Detect which cell encompasses the target text, then output its (x, y) center coordinate. 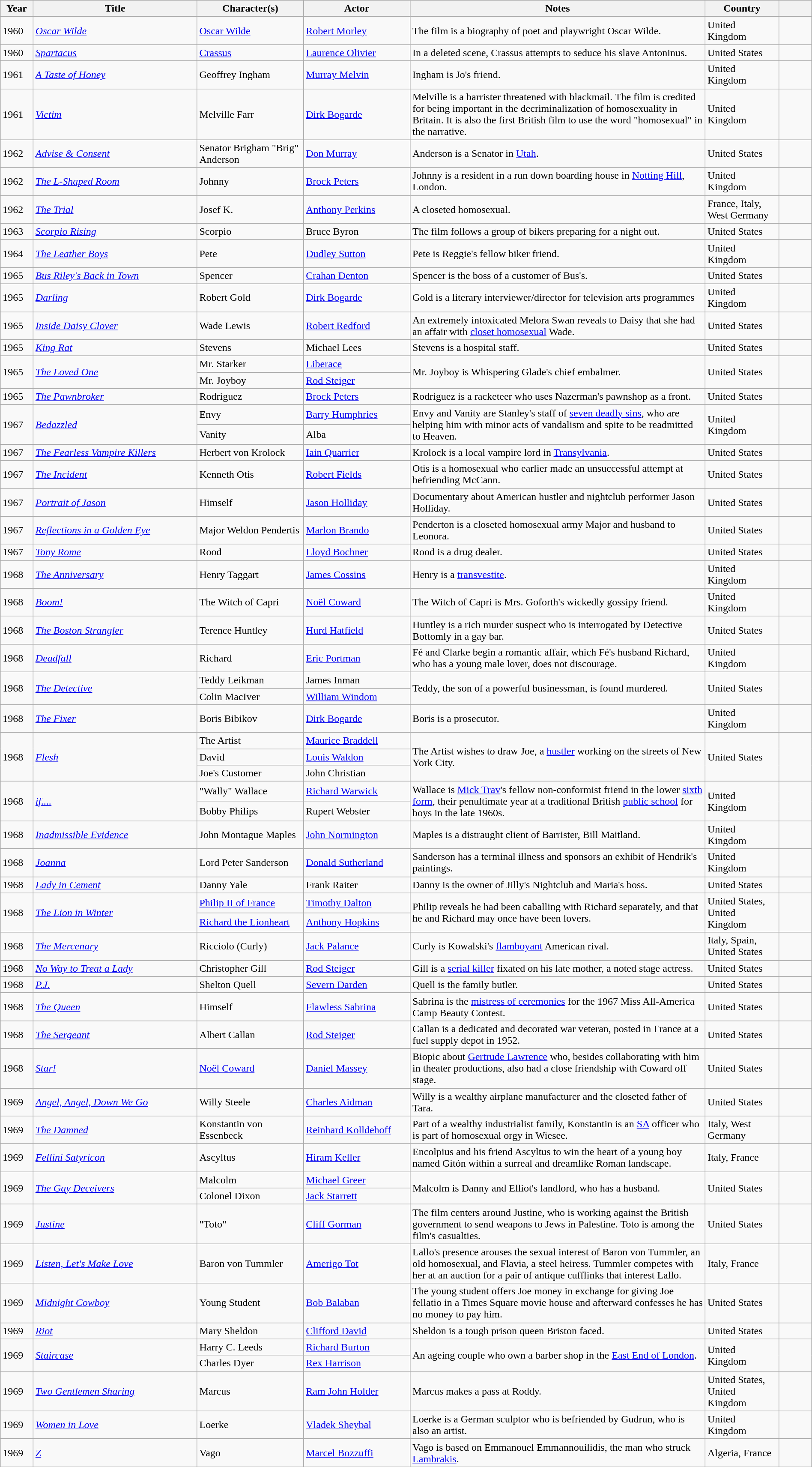
The Boston Strangler (115, 630)
Barry Humphries (357, 415)
Danny Yale (250, 885)
Rodriguez (250, 397)
Deadfall (115, 658)
Algeria, France (742, 1452)
An extremely intoxicated Melora Swan reveals to Daisy that she had an affair with closet homosexual Wade. (558, 326)
Henry Taggart (250, 574)
Reinhard Kolldehoff (357, 1130)
Terence Huntley (250, 630)
Boris is a prosecutor. (558, 719)
The Detective (115, 688)
Hurd Hatfield (357, 630)
Year (17, 9)
Fé and Clarke begin a romantic affair, which Fé's husband Richard, who has a young male lover, does not discourage. (558, 658)
No Way to Treat a Lady (115, 968)
Vladek Sheybal (357, 1425)
Michael Greer (357, 1180)
Crassus (250, 53)
Vago is based on Emmanouel Emmannouilidis, the man who struck Lambrakis. (558, 1452)
Don Murray (357, 153)
Italy, West Germany (742, 1130)
Loerke (250, 1425)
Midnight Cowboy (115, 1303)
Charles Aidman (357, 1102)
Maples is a distraught client of Barrister, Bill Maitland. (558, 835)
Herbert von Krolock (250, 452)
Willy is a wealthy airplane manufacturer and the closeted father of Tara. (558, 1102)
Sanderson has a terminal illness and sponsors an exhibit of Hendrik's paintings. (558, 863)
Angel, Angel, Down We Go (115, 1102)
The Witch of Capri (250, 602)
Harry C. Leeds (250, 1347)
Marlon Brando (357, 530)
Penderton is a closeted homosexual army Major and husband to Leonora. (558, 530)
Robert Fields (357, 475)
In a deleted scene, Crassus attempts to seduce his slave Antoninus. (558, 53)
John Montague Maples (250, 835)
Scorpio Rising (115, 231)
Henry is a transvestite. (558, 574)
Malcolm is Danny and Elliot's landlord, who has a husband. (558, 1188)
Marcel Bozzuffi (357, 1452)
Spencer (250, 275)
Eric Portman (357, 658)
Mr. Starker (250, 364)
Tony Rome (115, 552)
Lord Peter Sanderson (250, 863)
The L-Shaped Room (115, 182)
Alba (357, 434)
Ram John Holder (357, 1391)
Pete (250, 254)
Josef K. (250, 209)
Robert Gold (250, 297)
Daniel Massey (357, 1068)
The Incident (115, 475)
The Leather Boys (115, 254)
France, Italy, West Germany (742, 209)
Krolock is a local vampire lord in Transylvania. (558, 452)
Vanity (250, 434)
Colin MacIver (250, 696)
Ingham is Jo's friend. (558, 75)
Bob Balaban (357, 1303)
Rodriguez is a racketeer who uses Nazerman's pawnshop as a front. (558, 397)
Bobby Philips (250, 811)
Richard (250, 658)
Teddy Leikman (250, 680)
Christopher Gill (250, 968)
Senator Brigham "Brig" Anderson (250, 153)
James Cossins (357, 574)
Scorpio (250, 231)
1963 (17, 231)
Melville Farr (250, 114)
A Taste of Honey (115, 75)
Jack Palance (357, 946)
Star! (115, 1068)
Johnny (250, 182)
Mr. Joyboy is Whispering Glade's chief embalmer. (558, 372)
Documentary about American hustler and nightclub performer Jason Holliday. (558, 502)
Major Weldon Pendertis (250, 530)
Marcus makes a pass at Roddy. (558, 1391)
Marcus (250, 1391)
Joe's Customer (250, 773)
Robert Redford (357, 326)
Inside Daisy Clover (115, 326)
The Mercenary (115, 946)
The Sergeant (115, 1034)
Malcolm (250, 1180)
Clifford David (357, 1331)
Loerke is a German sculptor who is befriended by Gudrun, who is also an artist. (558, 1425)
Konstantin von Essenbeck (250, 1130)
William Windom (357, 696)
Anthony Perkins (357, 209)
Fellini Satyricon (115, 1158)
Maurice Braddell (357, 741)
Vago (250, 1452)
King Rat (115, 348)
Michael Lees (357, 348)
Amerigo Tot (357, 1263)
Gold is a literary interviewer/director for television arts programmes (558, 297)
The film follows a group of bikers preparing for a night out. (558, 231)
Robert Morley (357, 31)
The Artist (250, 741)
Part of a wealthy industrialist family, Konstantin is an SA officer who is part of homosexual orgy in Wiesee. (558, 1130)
Spencer is the boss of a customer of Bus's. (558, 275)
Z (115, 1452)
Justine (115, 1224)
Ricciolo (Curly) (250, 946)
The film is a biography of poet and playwright Oscar Wilde. (558, 31)
An ageing couple who own a barber shop in the East End of London. (558, 1355)
Laurence Olivier (357, 53)
The Artist wishes to draw Joe, a hustler working on the streets of New York City. (558, 757)
Young Student (250, 1303)
Richard Warwick (357, 791)
Listen, Let's Make Love (115, 1263)
Quell is the family butler. (558, 985)
Colonel Dixon (250, 1196)
Charles Dyer (250, 1363)
Curly is Kowalski's flamboyant American rival. (558, 946)
Richard the Lionheart (250, 922)
Kenneth Otis (250, 475)
Bruce Byron (357, 231)
Dudley Sutton (357, 254)
Philip II of France (250, 903)
Wade Lewis (250, 326)
The Damned (115, 1130)
Bus Riley's Back in Town (115, 275)
P.J. (115, 985)
Lady in Cement (115, 885)
Callan is a dedicated and decorated war veteran, posted in France at a fuel supply depot in 1952. (558, 1034)
Envy (250, 415)
Mary Sheldon (250, 1331)
James Inman (357, 680)
Rex Harrison (357, 1363)
Johnny is a resident in a run down boarding house in Notting Hill, London. (558, 182)
Cliff Gorman (357, 1224)
Stevens (250, 348)
Rood (250, 552)
Staircase (115, 1355)
A closeted homosexual. (558, 209)
Severn Darden (357, 985)
Country (742, 9)
Anderson is a Senator in Utah. (558, 153)
Crahan Denton (357, 275)
Rood is a drug dealer. (558, 552)
Sheldon is a tough prison queen Briston faced. (558, 1331)
The Pawnbroker (115, 397)
The Lion in Winter (115, 913)
Joanna (115, 863)
The Fixer (115, 719)
Stevens is a hospital staff. (558, 348)
Character(s) (250, 9)
Victim (115, 114)
The Fearless Vampire Killers (115, 452)
Biopic about Gertrude Lawrence who, besides collaborating with him in theater productions, also had a close friendship with Coward off stage. (558, 1068)
Hiram Keller (357, 1158)
Ascyltus (250, 1158)
Huntley is a rich murder suspect who is interrogated by Detective Bottomly in a gay bar. (558, 630)
The Loved One (115, 372)
Iain Quarrier (357, 452)
Riot (115, 1331)
1964 (17, 254)
Frank Raiter (357, 885)
Anthony Hopkins (357, 922)
Rupert Webster (357, 811)
Willy Steele (250, 1102)
Albert Callan (250, 1034)
Pete is Reggie's fellow biker friend. (558, 254)
Jack Starrett (357, 1196)
Teddy, the son of a powerful businessman, is found murdered. (558, 688)
Liberace (357, 364)
Two Gentlemen Sharing (115, 1391)
Actor (357, 9)
Louis Waldon (357, 757)
Italy, Spain, United States (742, 946)
Bedazzled (115, 425)
Women in Love (115, 1425)
Geoffrey Ingham (250, 75)
Jason Holliday (357, 502)
Portrait of Jason (115, 502)
Baron von Tummler (250, 1263)
if.... (115, 801)
Timothy Dalton (357, 903)
Inadmissible Evidence (115, 835)
Spartacus (115, 53)
Encolpius and his friend Ascyltus to win the heart of a young boy named Gitón within a surreal and dreamlike Roman landscape. (558, 1158)
The Trial (115, 209)
Reflections in a Golden Eye (115, 530)
Envy and Vanity are Stanley's staff of seven deadly sins, who are helping him with minor acts of vandalism and spite to be readmitted to Heaven. (558, 425)
Shelton Quell (250, 985)
Danny is the owner of Jilly's Nightclub and Maria's boss. (558, 885)
The Gay Deceivers (115, 1188)
Philip reveals he had been caballing with Richard separately, and that he and Richard may once have been lovers. (558, 913)
Flawless Sabrina (357, 1007)
John Christian (357, 773)
Boom! (115, 602)
John Normington (357, 835)
"Toto" (250, 1224)
The Witch of Capri is Mrs. Goforth's wickedly gossipy friend. (558, 602)
Title (115, 9)
Richard Burton (357, 1347)
David (250, 757)
Advise & Consent (115, 153)
Otis is a homosexual who earlier made an unsuccessful attempt at befriending McCann. (558, 475)
The Queen (115, 1007)
Flesh (115, 757)
Murray Melvin (357, 75)
Notes (558, 9)
The Anniversary (115, 574)
Lloyd Bochner (357, 552)
Mr. Joyboy (250, 380)
Boris Bibikov (250, 719)
Sabrina is the mistress of ceremonies for the 1967 Miss All-America Camp Beauty Contest. (558, 1007)
Gill is a serial killer fixated on his late mother, a noted stage actress. (558, 968)
Darling (115, 297)
Donald Sutherland (357, 863)
"Wally" Wallace (250, 791)
